Output the [X, Y] coordinate of the center of the cell containing the given text.  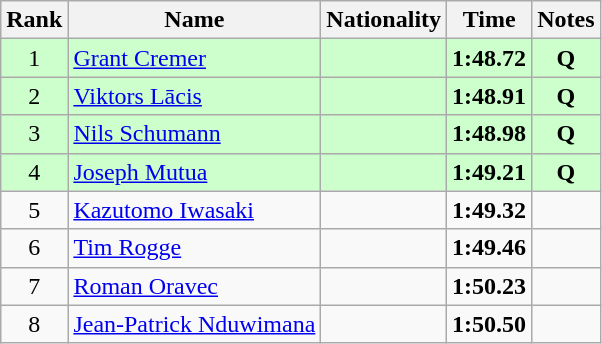
8 [34, 324]
1:50.50 [490, 324]
3 [34, 134]
Kazutomo Iwasaki [194, 210]
Rank [34, 20]
Jean-Patrick Nduwimana [194, 324]
Tim Rogge [194, 248]
Grant Cremer [194, 58]
1:50.23 [490, 286]
1:49.21 [490, 172]
2 [34, 96]
6 [34, 248]
Viktors Lācis [194, 96]
Roman Oravec [194, 286]
1:48.98 [490, 134]
7 [34, 286]
1:48.72 [490, 58]
5 [34, 210]
Name [194, 20]
Time [490, 20]
Nationality [384, 20]
Notes [566, 20]
1:49.32 [490, 210]
Nils Schumann [194, 134]
1 [34, 58]
1:48.91 [490, 96]
1:49.46 [490, 248]
Joseph Mutua [194, 172]
4 [34, 172]
